Provide the [x, y] coordinate of the cell's center where the given text is located.  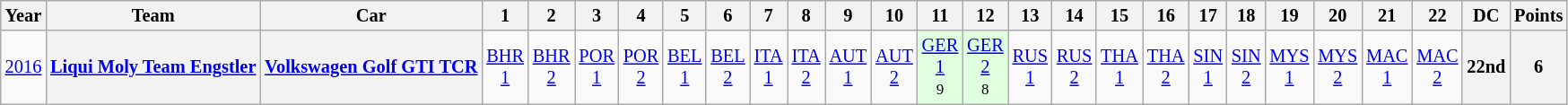
18 [1247, 15]
2016 [23, 67]
ITA1 [769, 67]
4 [640, 15]
BHR1 [505, 67]
16 [1166, 15]
5 [684, 15]
MYS2 [1337, 67]
Liqui Moly Team Engstler [152, 67]
BEL1 [684, 67]
RUS2 [1075, 67]
19 [1289, 15]
2 [552, 15]
22nd [1485, 67]
21 [1387, 15]
7 [769, 15]
1 [505, 15]
10 [894, 15]
DC [1485, 15]
13 [1030, 15]
Volkswagen Golf GTI TCR [371, 67]
POR2 [640, 67]
ITA2 [806, 67]
12 [985, 15]
14 [1075, 15]
11 [940, 15]
BHR2 [552, 67]
THA1 [1119, 67]
THA2 [1166, 67]
GER19 [940, 67]
POR1 [596, 67]
Year [23, 15]
MYS1 [1289, 67]
BEL2 [727, 67]
Team [152, 15]
9 [849, 15]
20 [1337, 15]
MAC2 [1437, 67]
17 [1207, 15]
AUT1 [849, 67]
AUT2 [894, 67]
22 [1437, 15]
Car [371, 15]
8 [806, 15]
Points [1538, 15]
SIN1 [1207, 67]
3 [596, 15]
MAC1 [1387, 67]
RUS1 [1030, 67]
GER28 [985, 67]
15 [1119, 15]
SIN2 [1247, 67]
